Determine the (x, y) coordinate at the center of the cell enclosing the given text.  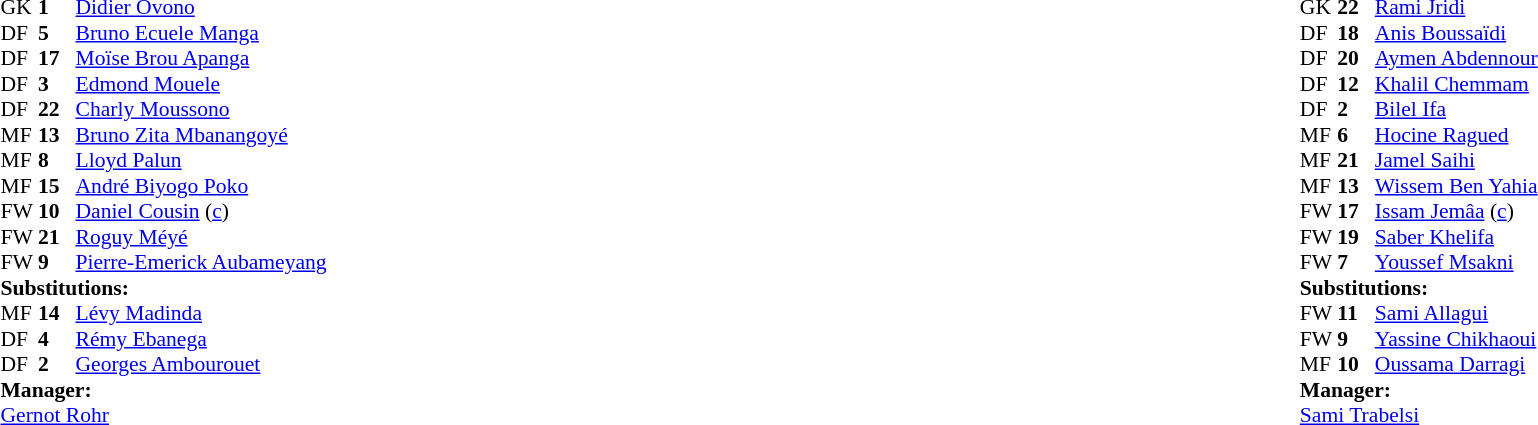
Oussama Darragi (1456, 365)
Bruno Ecuele Manga (202, 33)
Khalil Chemmam (1456, 84)
Daniel Cousin (c) (202, 211)
11 (1356, 313)
Saber Khelifa (1456, 237)
12 (1356, 84)
Youssef Msakni (1456, 263)
15 (57, 186)
Bilel Ifa (1456, 109)
Lévy Madinda (202, 313)
Aymen Abdennour (1456, 59)
Georges Ambourouet (202, 365)
Yassine Chikhaoui (1456, 339)
Moïse Brou Apanga (202, 59)
Sami Allagui (1456, 313)
3 (57, 84)
14 (57, 313)
22 (57, 109)
8 (57, 161)
Charly Moussono (202, 109)
Rémy Ebanega (202, 339)
Roguy Méyé (202, 237)
4 (57, 339)
Hocine Ragued (1456, 135)
Wissem Ben Yahia (1456, 186)
20 (1356, 59)
5 (57, 33)
Edmond Mouele (202, 84)
18 (1356, 33)
7 (1356, 263)
Jamel Saihi (1456, 161)
Bruno Zita Mbanangoyé (202, 135)
Issam Jemâa (c) (1456, 211)
André Biyogo Poko (202, 186)
19 (1356, 237)
Lloyd Palun (202, 161)
6 (1356, 135)
Pierre-Emerick Aubameyang (202, 263)
Anis Boussaïdi (1456, 33)
